For the text-containing cell, return its midpoint in (x, y) coordinate format. 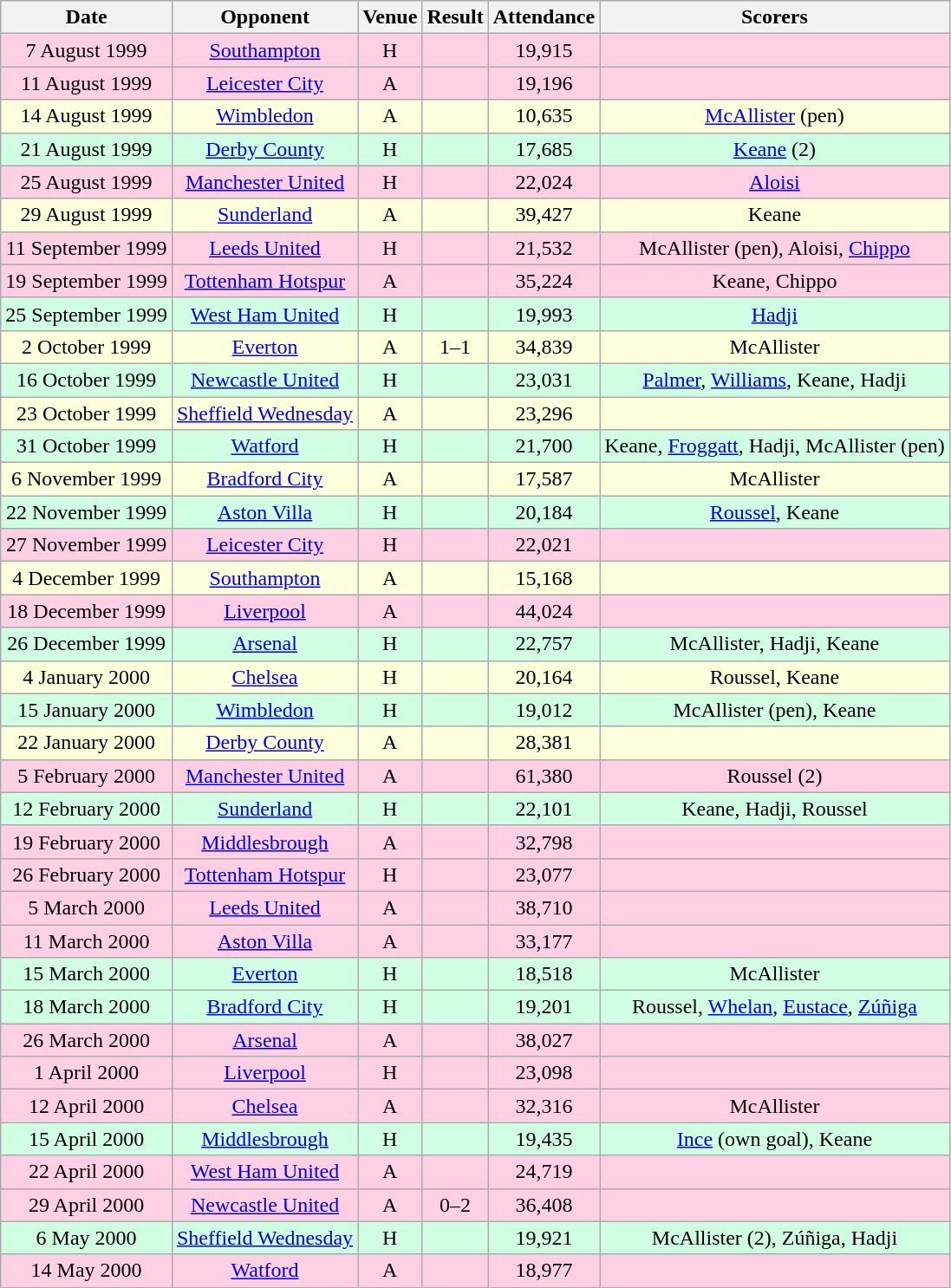
21,700 (544, 446)
19,435 (544, 1139)
21 August 1999 (87, 149)
44,024 (544, 611)
Venue (390, 17)
28,381 (544, 743)
15,168 (544, 578)
16 October 1999 (87, 380)
6 May 2000 (87, 1238)
17,587 (544, 479)
Ince (own goal), Keane (775, 1139)
Keane, Hadji, Roussel (775, 809)
26 February 2000 (87, 875)
19,993 (544, 314)
61,380 (544, 776)
23,296 (544, 413)
22 November 1999 (87, 512)
26 March 2000 (87, 1040)
14 May 2000 (87, 1271)
19,915 (544, 50)
19,196 (544, 83)
11 September 1999 (87, 248)
5 February 2000 (87, 776)
Hadji (775, 314)
1 April 2000 (87, 1073)
12 April 2000 (87, 1106)
25 August 1999 (87, 182)
11 March 2000 (87, 940)
0–2 (455, 1205)
2 October 1999 (87, 347)
McAllister (pen), Keane (775, 710)
19,012 (544, 710)
Roussel, Whelan, Eustace, Zúñiga (775, 1007)
36,408 (544, 1205)
Roussel (2) (775, 776)
Palmer, Williams, Keane, Hadji (775, 380)
Attendance (544, 17)
29 August 1999 (87, 215)
18 March 2000 (87, 1007)
5 March 2000 (87, 907)
19 February 2000 (87, 842)
11 August 1999 (87, 83)
4 January 2000 (87, 677)
19,201 (544, 1007)
29 April 2000 (87, 1205)
Keane, Chippo (775, 281)
Result (455, 17)
Keane (2) (775, 149)
22 January 2000 (87, 743)
Keane (775, 215)
24,719 (544, 1172)
34,839 (544, 347)
18 December 1999 (87, 611)
20,164 (544, 677)
12 February 2000 (87, 809)
22,757 (544, 644)
18,977 (544, 1271)
31 October 1999 (87, 446)
14 August 1999 (87, 116)
19 September 1999 (87, 281)
20,184 (544, 512)
15 January 2000 (87, 710)
25 September 1999 (87, 314)
Date (87, 17)
McAllister, Hadji, Keane (775, 644)
Opponent (264, 17)
15 March 2000 (87, 974)
23,098 (544, 1073)
35,224 (544, 281)
22,024 (544, 182)
6 November 1999 (87, 479)
32,316 (544, 1106)
18,518 (544, 974)
10,635 (544, 116)
33,177 (544, 940)
21,532 (544, 248)
23,031 (544, 380)
17,685 (544, 149)
38,710 (544, 907)
15 April 2000 (87, 1139)
39,427 (544, 215)
McAllister (pen), Aloisi, Chippo (775, 248)
22,101 (544, 809)
23,077 (544, 875)
38,027 (544, 1040)
McAllister (2), Zúñiga, Hadji (775, 1238)
32,798 (544, 842)
Aloisi (775, 182)
19,921 (544, 1238)
1–1 (455, 347)
22,021 (544, 545)
Scorers (775, 17)
26 December 1999 (87, 644)
4 December 1999 (87, 578)
22 April 2000 (87, 1172)
McAllister (pen) (775, 116)
27 November 1999 (87, 545)
Keane, Froggatt, Hadji, McAllister (pen) (775, 446)
23 October 1999 (87, 413)
7 August 1999 (87, 50)
